Determine the [x, y] coordinate at the center of the cell enclosing the given text.  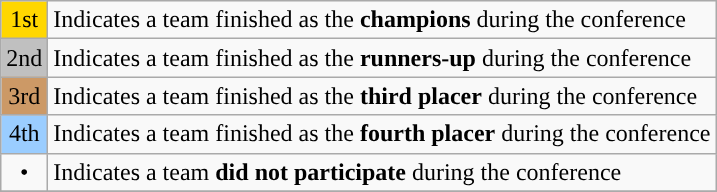
Indicates a team finished as the runners-up during the conference [382, 58]
• [24, 172]
4th [24, 134]
Indicates a team did not participate during the conference [382, 172]
1st [24, 20]
Indicates a team finished as the third placer during the conference [382, 96]
2nd [24, 58]
3rd [24, 96]
Indicates a team finished as the fourth placer during the conference [382, 134]
Indicates a team finished as the champions during the conference [382, 20]
